Return the [x, y] coordinate for the center point of the cell that contains the specified text.  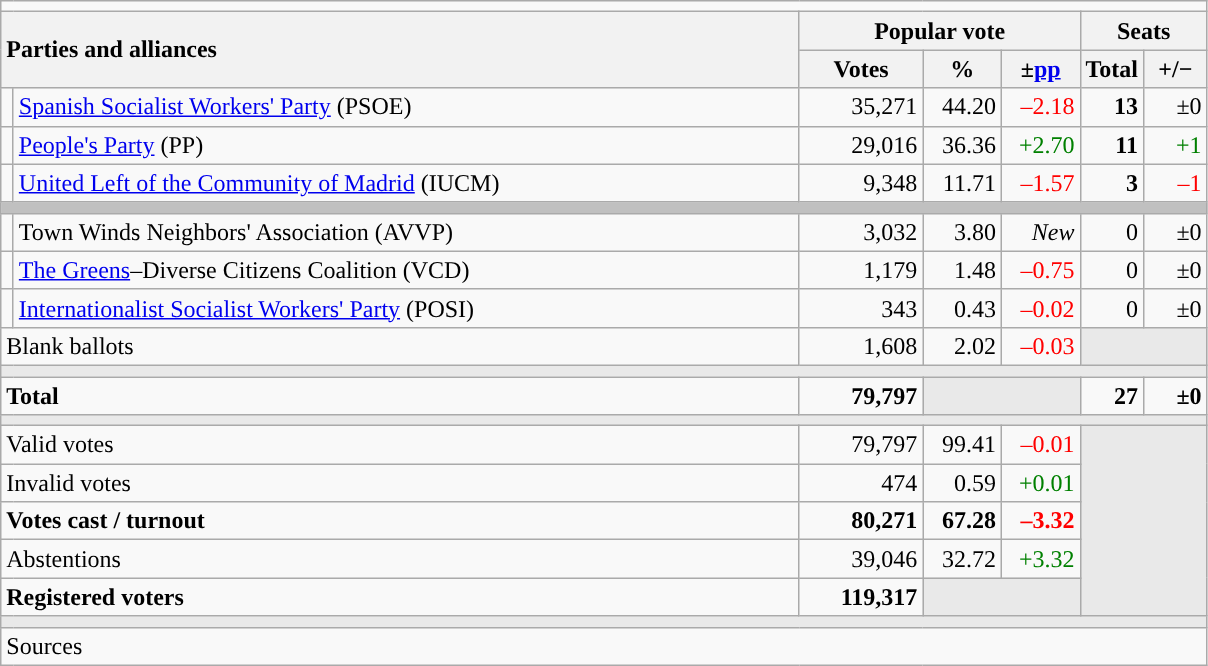
New [1040, 232]
3.80 [962, 232]
Spanish Socialist Workers' Party (PSOE) [406, 107]
Popular vote [940, 31]
80,271 [861, 521]
0.59 [962, 483]
67.28 [962, 521]
Votes cast / turnout [400, 521]
29,016 [861, 145]
Registered voters [400, 597]
–0.75 [1040, 270]
±pp [1040, 69]
Votes [861, 69]
Valid votes [400, 445]
474 [861, 483]
% [962, 69]
343 [861, 308]
Blank ballots [400, 346]
–2.18 [1040, 107]
44.20 [962, 107]
2.02 [962, 346]
13 [1112, 107]
Abstentions [400, 559]
Invalid votes [400, 483]
–0.01 [1040, 445]
People's Party (PP) [406, 145]
0.43 [962, 308]
11 [1112, 145]
+0.01 [1040, 483]
+/− [1176, 69]
119,317 [861, 597]
Seats [1144, 31]
99.41 [962, 445]
+3.32 [1040, 559]
1,179 [861, 270]
Sources [604, 646]
3,032 [861, 232]
35,271 [861, 107]
United Left of the Community of Madrid (IUCM) [406, 183]
–3.32 [1040, 521]
39,046 [861, 559]
Town Winds Neighbors' Association (AVVP) [406, 232]
–0.02 [1040, 308]
1,608 [861, 346]
1.48 [962, 270]
Parties and alliances [400, 50]
27 [1112, 395]
36.36 [962, 145]
32.72 [962, 559]
–1 [1176, 183]
9,348 [861, 183]
3 [1112, 183]
–0.03 [1040, 346]
–1.57 [1040, 183]
Internationalist Socialist Workers' Party (POSI) [406, 308]
+1 [1176, 145]
+2.70 [1040, 145]
The Greens–Diverse Citizens Coalition (VCD) [406, 270]
11.71 [962, 183]
